Scan for the cell matching the given text and deliver its [X, Y] coordinate at center. 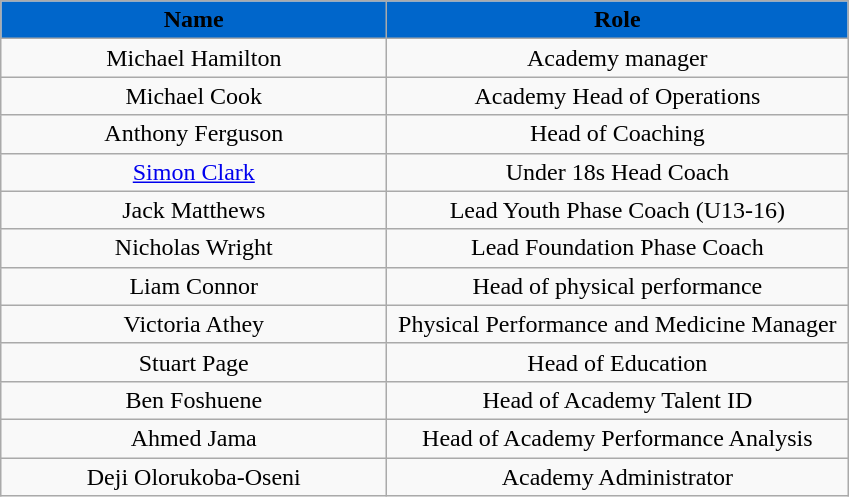
Stuart Page [194, 362]
Head of Coaching [618, 134]
Name [194, 20]
Michael Cook [194, 96]
Liam Connor [194, 286]
Academy manager [618, 58]
Ahmed Jama [194, 438]
Ben Foshuene [194, 400]
Jack Matthews [194, 210]
Academy Administrator [618, 477]
Head of Education [618, 362]
Michael Hamilton [194, 58]
Academy Head of Operations [618, 96]
Head of physical performance [618, 286]
Deji Olorukoba-Oseni [194, 477]
Victoria Athey [194, 324]
Role [618, 20]
Nicholas Wright [194, 248]
Lead Foundation Phase Coach [618, 248]
Under 18s Head Coach [618, 172]
Simon Clark [194, 172]
Lead Youth Phase Coach (U13-16) [618, 210]
Physical Performance and Medicine Manager [618, 324]
Head of Academy Performance Analysis [618, 438]
Anthony Ferguson [194, 134]
Head of Academy Talent ID [618, 400]
